Detect which cell encompasses the target text, then output its (x, y) center coordinate. 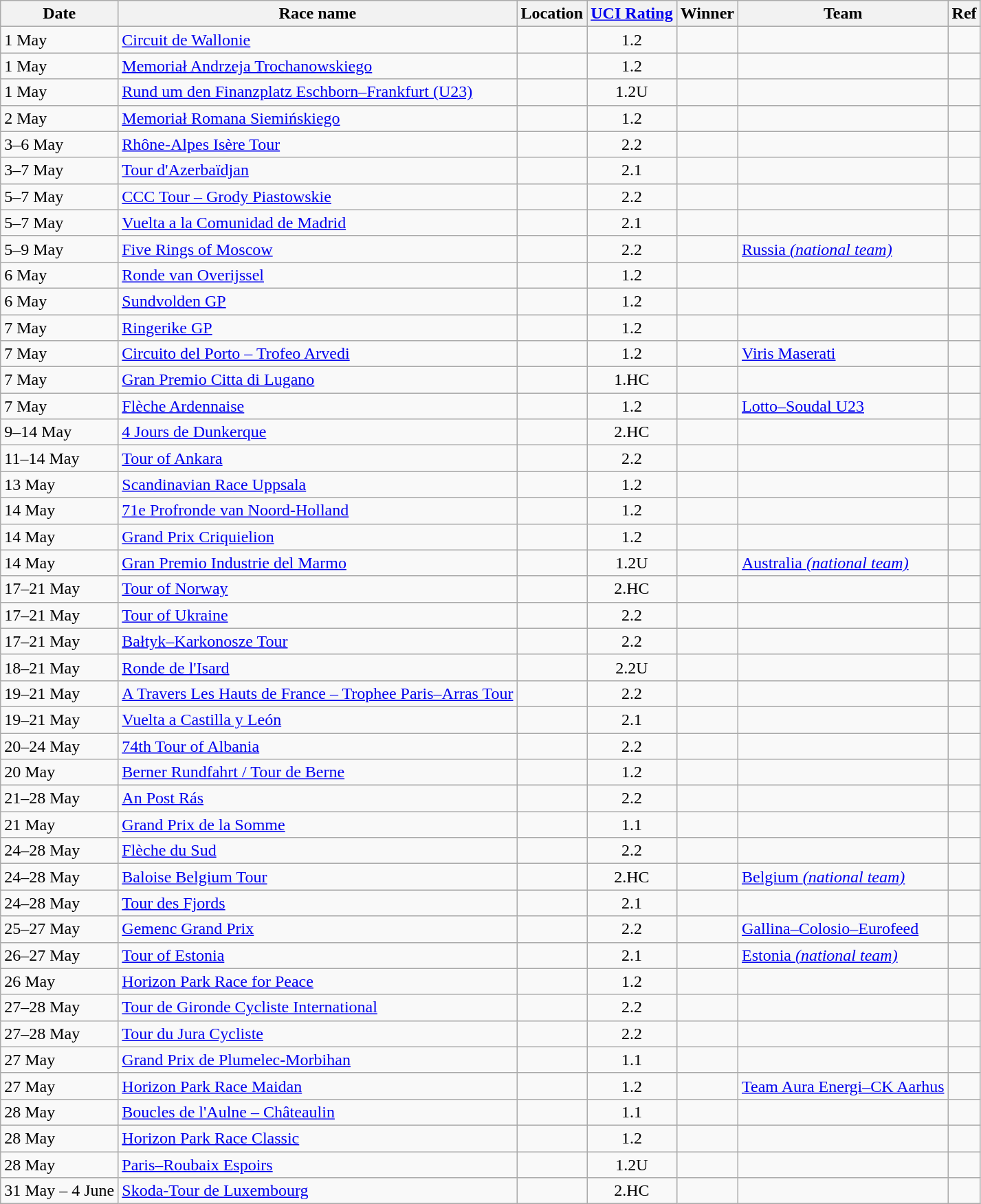
Gallina–Colosio–Eurofeed (843, 929)
Russia (national team) (843, 249)
Date (59, 14)
Paris–Roubaix Espoirs (318, 1165)
Ref (964, 14)
Skoda-Tour de Luxembourg (318, 1191)
18–21 May (59, 667)
Memoriał Andrzeja Trochanowskiego (318, 66)
3–7 May (59, 170)
Grand Prix de Plumelec-Morbihan (318, 1060)
Bałtyk–Karkonosze Tour (318, 641)
Horizon Park Race for Peace (318, 981)
Flèche Ardennaise (318, 406)
31 May – 4 June (59, 1191)
20 May (59, 772)
Circuit de Wallonie (318, 40)
An Post Rás (318, 799)
Rund um den Finanzplatz Eschborn–Frankfurt (U23) (318, 92)
2.2U (632, 667)
Sundvolden GP (318, 301)
Tour des Fjords (318, 903)
26–27 May (59, 955)
Tour de Gironde Cycliste International (318, 1007)
Australia (national team) (843, 563)
Grand Prix de la Somme (318, 825)
20–24 May (59, 746)
Gemenc Grand Prix (318, 929)
Baloise Belgium Tour (318, 877)
Flèche du Sud (318, 851)
Estonia (national team) (843, 955)
Circuito del Porto – Trofeo Arvedi (318, 354)
21–28 May (59, 799)
9–14 May (59, 432)
71e Profronde van Noord-Holland (318, 511)
Belgium (national team) (843, 877)
Tour of Ukraine (318, 615)
Horizon Park Race Maidan (318, 1086)
Memoriał Romana Siemińskiego (318, 118)
26 May (59, 981)
4 Jours de Dunkerque (318, 432)
Location (552, 14)
Team Aura Energi–CK Aarhus (843, 1086)
Lotto–Soudal U23 (843, 406)
Tour of Estonia (318, 955)
Scandinavian Race Uppsala (318, 484)
21 May (59, 825)
Winner (707, 14)
74th Tour of Albania (318, 746)
CCC Tour – Grody Piastowskie (318, 197)
Ronde van Overijssel (318, 275)
Ringerike GP (318, 328)
13 May (59, 484)
11–14 May (59, 458)
Ronde de l'Isard (318, 667)
1.HC (632, 380)
Tour of Ankara (318, 458)
A Travers Les Hauts de France – Trophee Paris–Arras Tour (318, 693)
Viris Maserati (843, 354)
Five Rings of Moscow (318, 249)
25–27 May (59, 929)
Grand Prix Criquielion (318, 537)
Vuelta a la Comunidad de Madrid (318, 223)
3–6 May (59, 144)
Horizon Park Race Classic (318, 1138)
Berner Rundfahrt / Tour de Berne (318, 772)
Tour d'Azerbaïdjan (318, 170)
Race name (318, 14)
UCI Rating (632, 14)
Gran Premio Industrie del Marmo (318, 563)
5–9 May (59, 249)
Team (843, 14)
2 May (59, 118)
Tour du Jura Cycliste (318, 1034)
Tour of Norway (318, 589)
Vuelta a Castilla y León (318, 720)
Rhône-Alpes Isère Tour (318, 144)
Boucles de l'Aulne – Châteaulin (318, 1112)
Gran Premio Citta di Lugano (318, 380)
